For the text-containing cell, return its midpoint in (x, y) coordinate format. 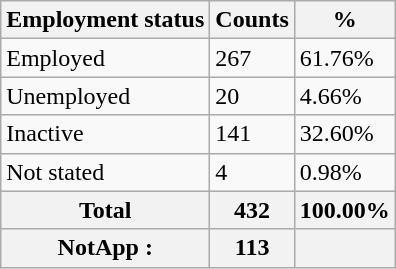
Not stated (106, 172)
Inactive (106, 134)
Counts (252, 20)
0.98% (344, 172)
NotApp : (106, 248)
61.76% (344, 58)
Unemployed (106, 96)
% (344, 20)
Employed (106, 58)
432 (252, 210)
267 (252, 58)
141 (252, 134)
4 (252, 172)
32.60% (344, 134)
4.66% (344, 96)
100.00% (344, 210)
Employment status (106, 20)
Total (106, 210)
113 (252, 248)
20 (252, 96)
